Identify which cell holds the provided text, then report its (X, Y) central coordinate. 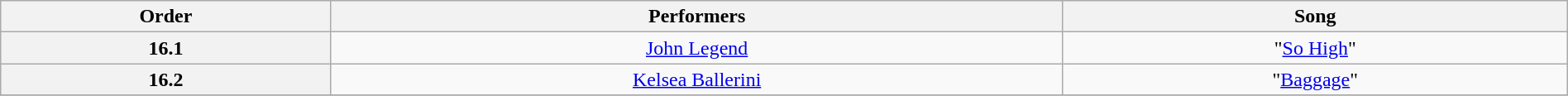
Performers (696, 17)
John Legend (696, 48)
"So High" (1315, 48)
"Baggage" (1315, 79)
16.2 (165, 79)
Order (165, 17)
Kelsea Ballerini (696, 79)
Song (1315, 17)
16.1 (165, 48)
